Pinpoint the cell where the given text exists, returning its (X, Y) midpoint coordinate. 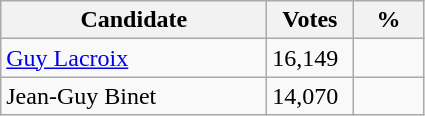
Candidate (134, 20)
Guy Lacroix (134, 58)
Votes (310, 20)
14,070 (310, 96)
% (388, 20)
Jean-Guy Binet (134, 96)
16,149 (310, 58)
